Detect which cell encompasses the target text, then output its (X, Y) center coordinate. 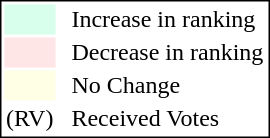
Decrease in ranking (168, 53)
Received Votes (168, 119)
No Change (168, 85)
(RV) (29, 119)
Increase in ranking (168, 19)
